Identify which cell holds the provided text, then report its [X, Y] central coordinate. 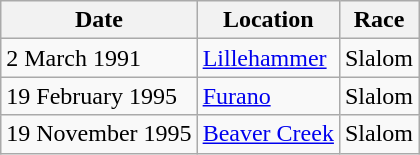
Date [99, 20]
Race [378, 20]
Furano [268, 96]
2 March 1991 [99, 58]
19 February 1995 [99, 96]
19 November 1995 [99, 134]
Lillehammer [268, 58]
Beaver Creek [268, 134]
Location [268, 20]
